From the cell containing the given text, extract its center point as (X, Y) coordinate. 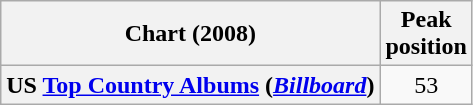
US Top Country Albums (Billboard) (190, 85)
Peakposition (426, 34)
53 (426, 85)
Chart (2008) (190, 34)
